Search for the cell housing the specified text and yield its (x, y) center coordinate. 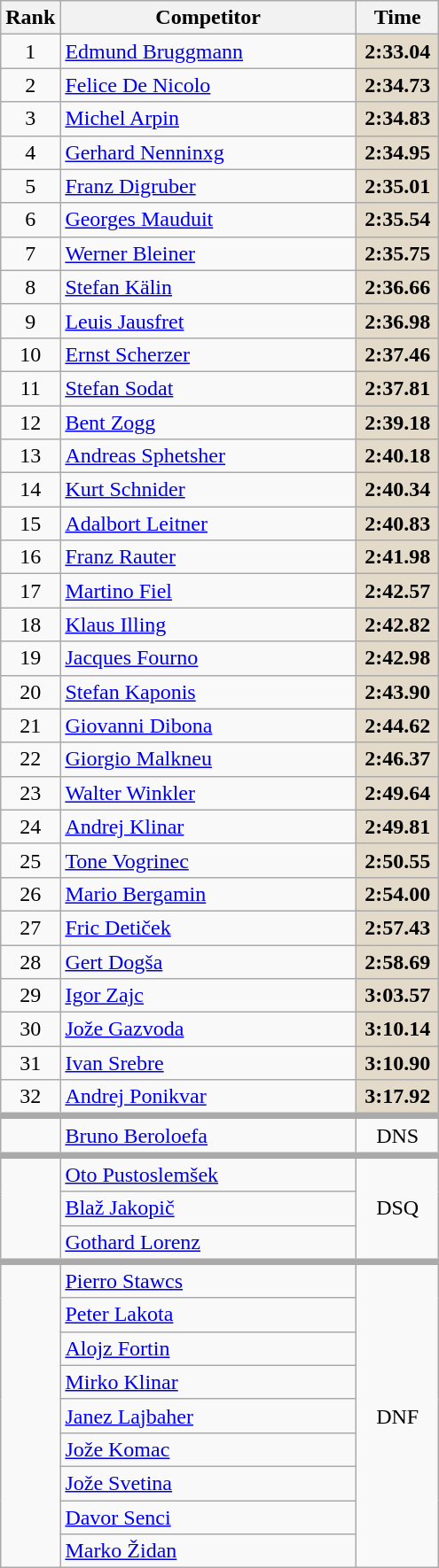
Tone Vogrinec (208, 860)
29 (30, 996)
Klaus Illing (208, 625)
3:10.90 (397, 1063)
Giorgio Malkneu (208, 759)
5 (30, 186)
Martino Fiel (208, 591)
Franz Digruber (208, 186)
24 (30, 827)
Felice De Nicolo (208, 85)
18 (30, 625)
15 (30, 524)
26 (30, 894)
2:35.01 (397, 186)
16 (30, 557)
32 (30, 1098)
3:17.92 (397, 1098)
Walter Winkler (208, 793)
Ernst Scherzer (208, 354)
2:44.62 (397, 726)
2:35.54 (397, 220)
2:58.69 (397, 961)
Ivan Srebre (208, 1063)
Blaž Jakopič (208, 1208)
Gert Dogša (208, 961)
2:35.75 (397, 253)
Marko Židan (208, 1551)
23 (30, 793)
28 (30, 961)
Stefan Kälin (208, 287)
DNS (397, 1136)
Adalbort Leitner (208, 524)
DSQ (397, 1208)
Georges Mauduit (208, 220)
2:54.00 (397, 894)
Mirko Klinar (208, 1382)
10 (30, 354)
13 (30, 456)
25 (30, 860)
Igor Zajc (208, 996)
2:37.81 (397, 388)
2:49.64 (397, 793)
7 (30, 253)
6 (30, 220)
2:36.66 (397, 287)
Janez Lajbaher (208, 1416)
2:34.95 (397, 152)
9 (30, 321)
Jože Komac (208, 1449)
Time (397, 18)
8 (30, 287)
4 (30, 152)
14 (30, 490)
Bent Zogg (208, 423)
2:34.83 (397, 119)
Jože Svetina (208, 1483)
2:57.43 (397, 928)
27 (30, 928)
Gothard Lorenz (208, 1244)
Bruno Beroloefa (208, 1136)
Giovanni Dibona (208, 726)
2:46.37 (397, 759)
Andrej Ponikvar (208, 1098)
2:41.98 (397, 557)
12 (30, 423)
2:34.73 (397, 85)
2:42.82 (397, 625)
2:43.90 (397, 692)
30 (30, 1029)
2 (30, 85)
31 (30, 1063)
Jože Gazvoda (208, 1029)
2:37.46 (397, 354)
Rank (30, 18)
Kurt Schnider (208, 490)
2:40.18 (397, 456)
2:33.04 (397, 51)
2:40.83 (397, 524)
2:50.55 (397, 860)
Stefan Sodat (208, 388)
Mario Bergamin (208, 894)
Davor Senci (208, 1518)
Andreas Sphetsher (208, 456)
1 (30, 51)
Stefan Kaponis (208, 692)
21 (30, 726)
Competitor (208, 18)
Oto Pustoslemšek (208, 1173)
Alojz Fortin (208, 1348)
22 (30, 759)
Andrej Klinar (208, 827)
Pierro Stawcs (208, 1279)
3:10.14 (397, 1029)
2:36.98 (397, 321)
11 (30, 388)
Leuis Jausfret (208, 321)
2:42.98 (397, 658)
17 (30, 591)
Werner Bleiner (208, 253)
Michel Arpin (208, 119)
2:39.18 (397, 423)
Fric Detiček (208, 928)
Edmund Bruggmann (208, 51)
3 (30, 119)
20 (30, 692)
Franz Rauter (208, 557)
Jacques Fourno (208, 658)
Peter Lakota (208, 1315)
2:40.34 (397, 490)
19 (30, 658)
Gerhard Nenninxg (208, 152)
DNF (397, 1415)
2:42.57 (397, 591)
3:03.57 (397, 996)
2:49.81 (397, 827)
